Scan for the cell matching the given text and deliver its (X, Y) coordinate at center. 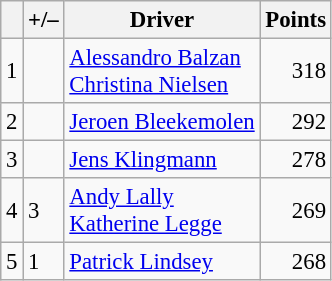
5 (12, 262)
292 (296, 122)
2 (12, 122)
Andy Lally Katherine Legge (162, 210)
Driver (162, 20)
278 (296, 160)
269 (296, 210)
+/– (44, 20)
318 (296, 72)
Patrick Lindsey (162, 262)
Points (296, 20)
Jeroen Bleekemolen (162, 122)
Alessandro Balzan Christina Nielsen (162, 72)
268 (296, 262)
Jens Klingmann (162, 160)
4 (12, 210)
